Identify which cell holds the provided text, then report its (X, Y) central coordinate. 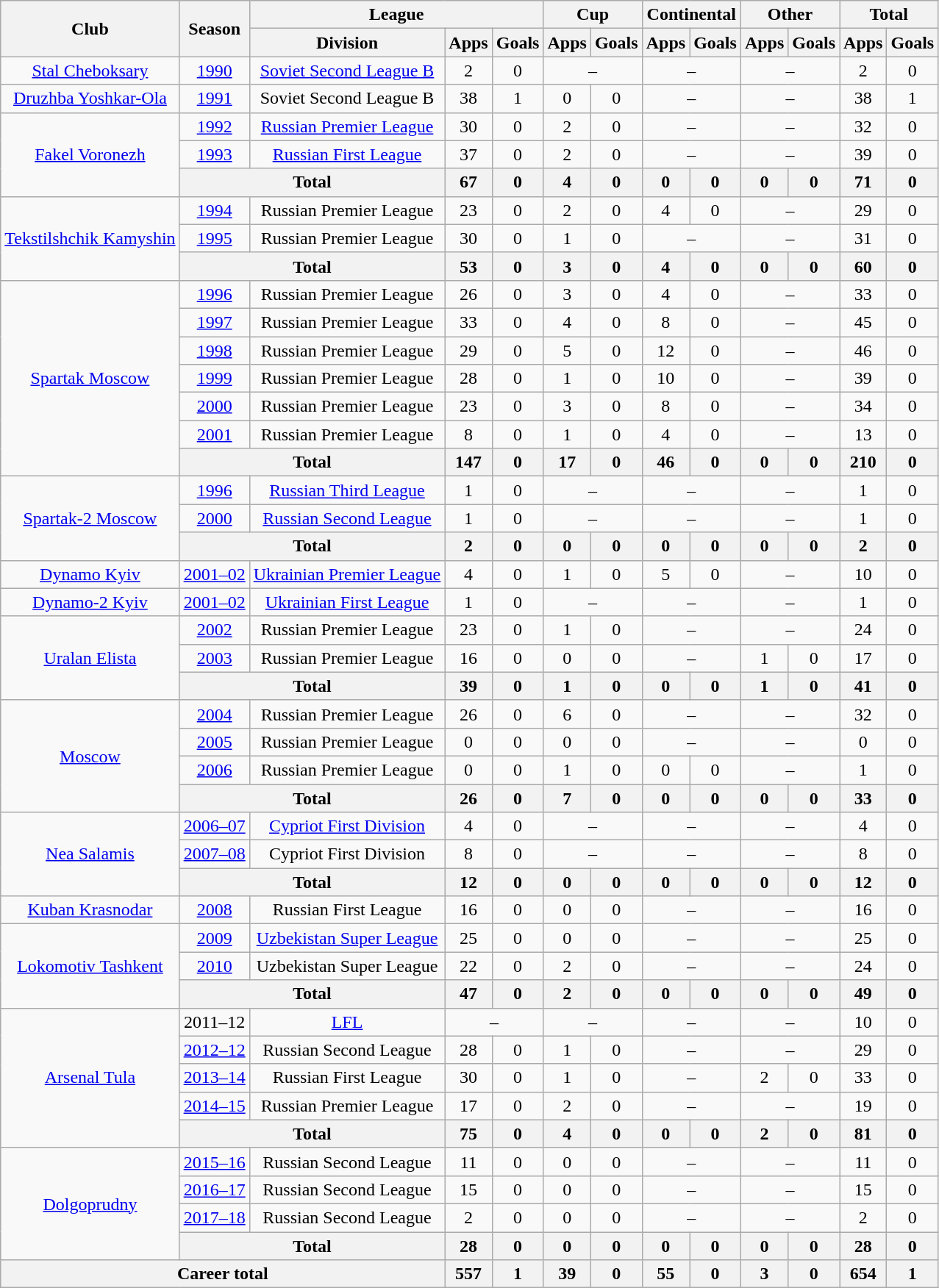
Russian Third League (347, 490)
Arsenal Tula (90, 1078)
1993 (215, 154)
1991 (215, 99)
Dolgoprudny (90, 1203)
Stal Cheboksary (90, 71)
1992 (215, 126)
2013–14 (215, 1078)
2017–18 (215, 1217)
6 (567, 714)
LFL (347, 1022)
2003 (215, 658)
Ukrainian First League (347, 602)
2015–16 (215, 1162)
2014–15 (215, 1106)
22 (468, 966)
Uralan Elista (90, 658)
81 (863, 1134)
2007–08 (215, 854)
1998 (215, 351)
2006–07 (215, 826)
2006 (215, 770)
557 (468, 1274)
Cup (593, 15)
1994 (215, 210)
2016–17 (215, 1189)
45 (863, 322)
2010 (215, 966)
2004 (215, 714)
Dynamo Kyiv (90, 574)
49 (863, 994)
654 (863, 1274)
67 (468, 182)
Ukrainian Premier League (347, 574)
Other (790, 15)
Season (215, 29)
1997 (215, 322)
2008 (215, 910)
1999 (215, 379)
Dynamo-2 Kyiv (90, 602)
2005 (215, 742)
34 (863, 407)
Continental (691, 15)
Career total (223, 1274)
19 (863, 1106)
7 (567, 798)
Lokomotiv Tashkent (90, 966)
League (396, 15)
53 (468, 266)
31 (863, 238)
60 (863, 266)
1995 (215, 238)
2001 (215, 434)
210 (863, 462)
55 (665, 1274)
Druzhba Yoshkar-Ola (90, 99)
2002 (215, 630)
Moscow (90, 756)
Spartak Moscow (90, 378)
37 (468, 154)
41 (863, 686)
2011–12 (215, 1022)
1990 (215, 71)
13 (863, 434)
Division (347, 43)
Nea Salamis (90, 854)
75 (468, 1134)
2009 (215, 938)
Tekstilshchik Kamyshin (90, 238)
Club (90, 29)
Kuban Krasnodar (90, 910)
71 (863, 182)
147 (468, 462)
2012–12 (215, 1050)
Fakel Voronezh (90, 154)
Spartak-2 Moscow (90, 518)
47 (468, 994)
